Determine the [x, y] coordinate at the center of the cell enclosing the given text.  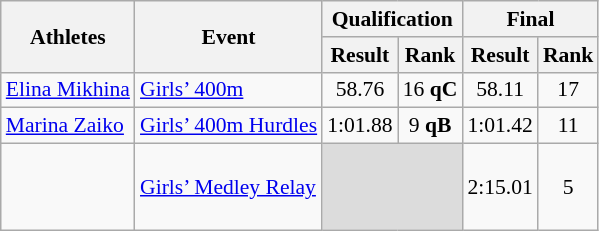
9 qB [430, 126]
Girls’ 400m [228, 90]
Girls’ 400m Hurdles [228, 126]
Qualification [392, 19]
Athletes [68, 36]
17 [568, 90]
Event [228, 36]
16 qC [430, 90]
Marina Zaiko [68, 126]
11 [568, 126]
Final [530, 19]
1:01.88 [360, 126]
1:01.42 [500, 126]
Girls’ Medley Relay [228, 188]
Elina Mikhina [68, 90]
58.11 [500, 90]
58.76 [360, 90]
5 [568, 188]
2:15.01 [500, 188]
